Identify which cell holds the provided text, then report its (x, y) central coordinate. 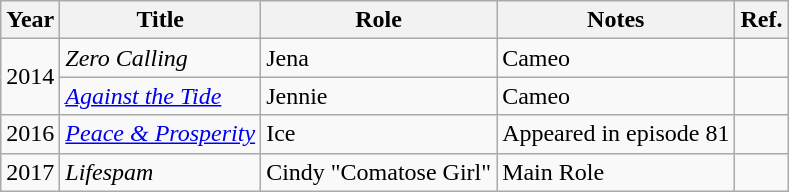
Notes (616, 20)
2017 (30, 172)
Zero Calling (160, 58)
2016 (30, 134)
Peace & Prosperity (160, 134)
Jena (379, 58)
Lifespam (160, 172)
Title (160, 20)
2014 (30, 77)
Ice (379, 134)
Main Role (616, 172)
Ref. (762, 20)
Role (379, 20)
Year (30, 20)
Jennie (379, 96)
Cindy "Comatose Girl" (379, 172)
Against the Tide (160, 96)
Appeared in episode 81 (616, 134)
